From the cell containing the given text, extract its center point as (X, Y) coordinate. 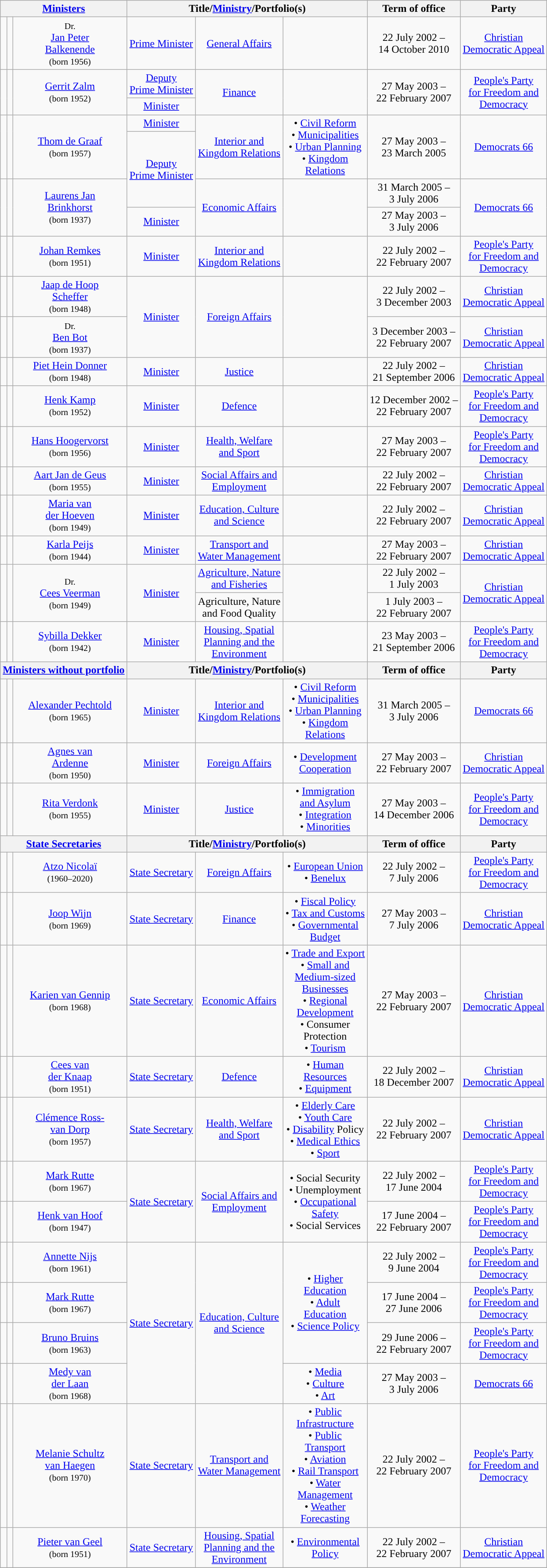
• Trade and Export • Small and Medium-sized Businesses • Regional Development • Consumer Protection • Tourism (325, 1001)
Agriculture, Nature and Food Quality (239, 607)
• Immigration and Asylum • Integration • Minorities (325, 809)
29 June 2006 – 22 February 2007 (414, 1343)
• Social Security • Unemployment • Occupational Safety • Social Services (325, 1202)
Annette Nijs (born 1961) (70, 1262)
Atzo Nicolaï (1960–2020) (70, 872)
Johan Remkes (born 1951) (70, 256)
Jaap de Hoop Scheffer (born 1948) (70, 296)
Agnes van Ardenne (born 1950) (70, 763)
Henk Kamp (born 1952) (70, 406)
Clémence Ross-van Dorp (born 1957) (70, 1129)
Gerrit Zalm (born 1952) (70, 92)
Alexander Pechtold (born 1965) (70, 711)
Cees van der Knaap (born 1951) (70, 1077)
Ministers without portfolio (64, 670)
Dr. Jan Peter Balkenende (born 1956) (70, 43)
Thom de Graaf (born 1957) (70, 147)
• Environmental Policy (325, 1547)
Melanie Schultz van Haegen (born 1970) (70, 1465)
22 July 2002 – 14 October 2010 (414, 43)
Aart Jan de Geus (born 1955) (70, 481)
• Media • Culture • Art (325, 1384)
Rita Verdonk (born 1955) (70, 809)
Prime Minister (161, 43)
Medy van der Laan (born 1968) (70, 1384)
Maria van der Hoeven (born 1949) (70, 516)
Piet Hein Donner (born 1948) (70, 372)
27 May 2003 – 23 March 2005 (414, 147)
27 May 2003 – 7 July 2006 (414, 919)
Hans Hoogervorst (born 1956) (70, 446)
Karla Peijs (born 1944) (70, 550)
Karien van Gennip (born 1968) (70, 1001)
22 July 2002 – 7 July 2006 (414, 872)
Bruno Bruins (born 1963) (70, 1343)
22 July 2002 – 17 June 2004 (414, 1181)
Henk van Hoof (born 1947) (70, 1222)
12 December 2002 – 22 February 2007 (414, 406)
Dr. Cees Veerman (born 1949) (70, 593)
17 June 2004 – 27 June 2006 (414, 1303)
• Fiscal Policy • Tax and Customs • Governmental Budget (325, 919)
General Affairs (239, 43)
Ministers (64, 9)
23 May 2003 – 21 September 2006 (414, 642)
• Higher Education • Adult Education • Science Policy (325, 1303)
22 July 2002 – 9 June 2004 (414, 1262)
17 June 2004 – 22 February 2007 (414, 1222)
22 July 2002 – 3 December 2003 (414, 296)
Agriculture, Nature and Fisheries (239, 579)
Laurens Jan Brinkhorst (born 1937) (70, 207)
22 July 2002 – 18 December 2007 (414, 1077)
• Elderly Care • Youth Care • Disability Policy • Medical Ethics • Sport (325, 1129)
Dr. Ben Bot (born 1937) (70, 337)
State Secretaries (64, 844)
Pieter van Geel (born 1951) (70, 1547)
Sybilla Dekker (born 1942) (70, 642)
• Development Cooperation (325, 763)
• Human Resources • Equipment (325, 1077)
3 December 2003 – 22 February 2007 (414, 337)
22 July 2002 – 1 July 2003 (414, 579)
• European Union • Benelux (325, 872)
• Public Infrastructure • Public Transport • Aviation • Rail Transport • Water Management • Weather Forecasting (325, 1465)
22 July 2002 – 21 September 2006 (414, 372)
27 May 2003 – 14 December 2006 (414, 809)
Joop Wijn (born 1969) (70, 919)
1 July 2003 – 22 February 2007 (414, 607)
